Pinpoint the cell where the given text exists, returning its (x, y) midpoint coordinate. 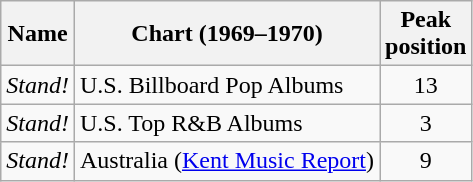
Chart (1969–1970) (226, 34)
13 (426, 85)
9 (426, 161)
Peakposition (426, 34)
U.S. Top R&B Albums (226, 123)
3 (426, 123)
Name (38, 34)
U.S. Billboard Pop Albums (226, 85)
Australia (Kent Music Report) (226, 161)
